Capture the cell that displays the provided text and extract its [X, Y] central coordinate. 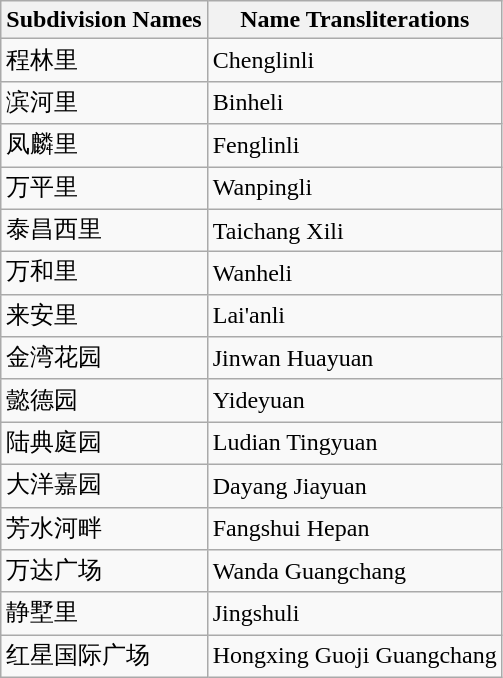
Jinwan Huayuan [354, 358]
万和里 [104, 274]
Fangshui Hepan [354, 528]
Subdivision Names [104, 20]
懿德园 [104, 400]
金湾花园 [104, 358]
Wanda Guangchang [354, 572]
Wanpingli [354, 188]
凤麟里 [104, 146]
Lai'anli [354, 316]
程林里 [104, 60]
芳水河畔 [104, 528]
Ludian Tingyuan [354, 444]
静墅里 [104, 614]
Name Transliterations [354, 20]
Chenglinli [354, 60]
滨河里 [104, 102]
Yideyuan [354, 400]
红星国际广场 [104, 656]
万达广场 [104, 572]
Hongxing Guoji Guangchang [354, 656]
Jingshuli [354, 614]
大洋嘉园 [104, 486]
Wanheli [354, 274]
来安里 [104, 316]
Fenglinli [354, 146]
万平里 [104, 188]
Taichang Xili [354, 230]
陆典庭园 [104, 444]
Binheli [354, 102]
泰昌西里 [104, 230]
Dayang Jiayuan [354, 486]
